Provide the [x, y] coordinate of the cell's center where the given text is located.  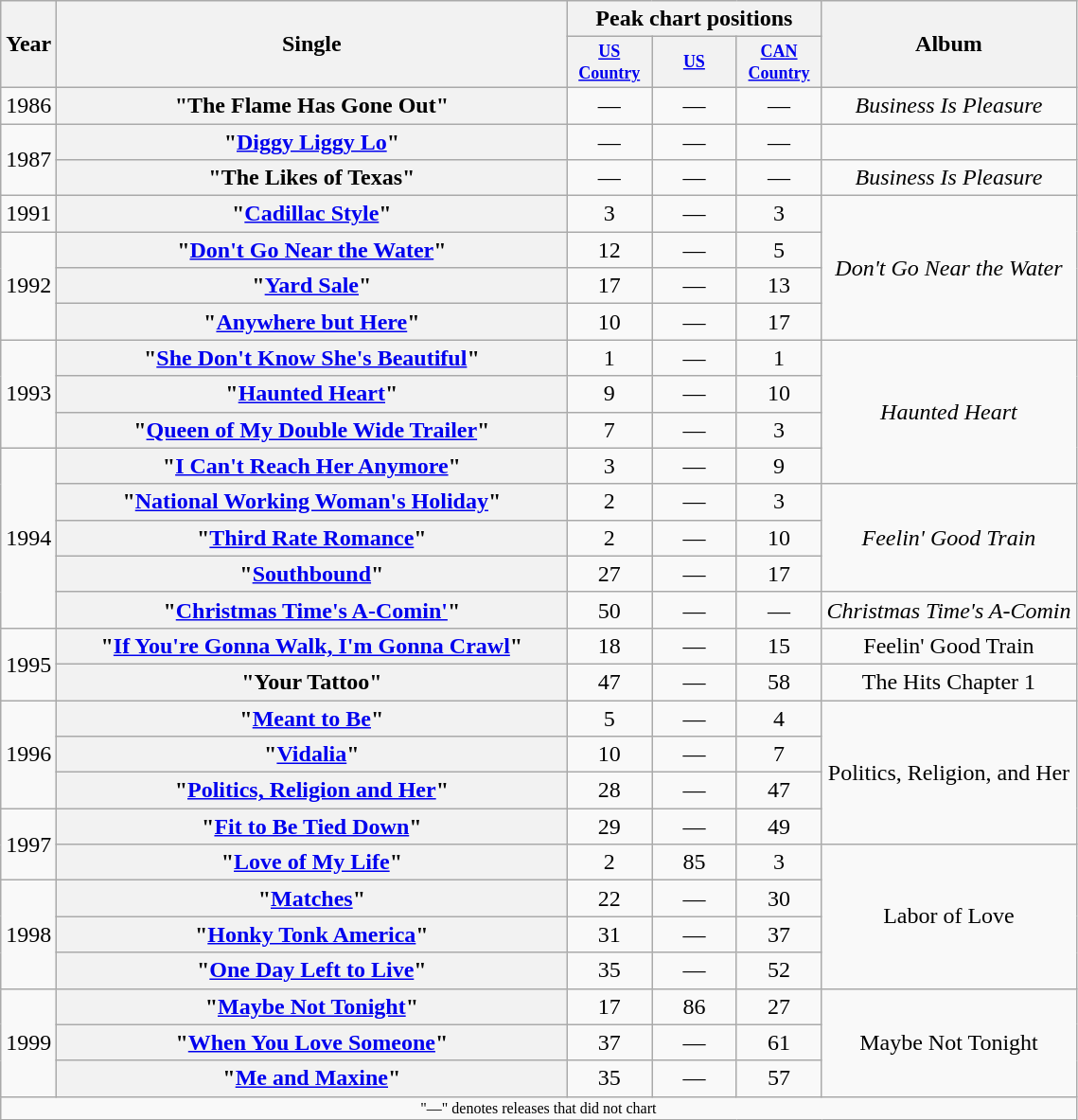
"Cadillac Style" [312, 214]
Single [312, 44]
1991 [28, 214]
US [695, 62]
"Your Tattoo" [312, 682]
1994 [28, 538]
Christmas Time's A-Comin [948, 610]
Haunted Heart [948, 412]
"Maybe Not Tonight" [312, 1006]
50 [610, 610]
US Country [610, 62]
"Yard Sale" [312, 286]
30 [779, 898]
1995 [28, 664]
1997 [28, 844]
13 [779, 286]
"Meant to Be" [312, 719]
"Honky Tonk America" [312, 934]
1992 [28, 286]
12 [610, 250]
Politics, Religion, and Her [948, 773]
"Politics, Religion and Her" [312, 791]
"National Working Woman's Holiday" [312, 502]
31 [610, 934]
"Diggy Liggy Lo" [312, 142]
1996 [28, 755]
"Haunted Heart" [312, 394]
"Don't Go Near the Water" [312, 250]
85 [695, 862]
"I Can't Reach Her Anymore" [312, 466]
"Southbound" [312, 574]
Album [948, 44]
49 [779, 827]
52 [779, 970]
"Anywhere but Here" [312, 322]
"The Likes of Texas" [312, 178]
CAN Country [779, 62]
22 [610, 898]
"Love of My Life" [312, 862]
Labor of Love [948, 916]
15 [779, 646]
"—" denotes releases that did not chart [539, 1108]
57 [779, 1078]
29 [610, 827]
"Vidalia" [312, 755]
The Hits Chapter 1 [948, 682]
1998 [28, 934]
Year [28, 44]
58 [779, 682]
61 [779, 1042]
Don't Go Near the Water [948, 268]
4 [779, 719]
28 [610, 791]
1987 [28, 160]
"One Day Left to Live" [312, 970]
1999 [28, 1042]
"The Flame Has Gone Out" [312, 105]
"If You're Gonna Walk, I'm Gonna Crawl" [312, 646]
"Matches" [312, 898]
"She Don't Know She's Beautiful" [312, 358]
Maybe Not Tonight [948, 1042]
"Queen of My Double Wide Trailer" [312, 430]
18 [610, 646]
86 [695, 1006]
"Me and Maxine" [312, 1078]
Peak chart positions [695, 19]
"Christmas Time's A-Comin'" [312, 610]
"Third Rate Romance" [312, 538]
1993 [28, 394]
"When You Love Someone" [312, 1042]
1986 [28, 105]
"Fit to Be Tied Down" [312, 827]
